Find where the given text appears and provide that cell's center as [X, Y] coordinate. 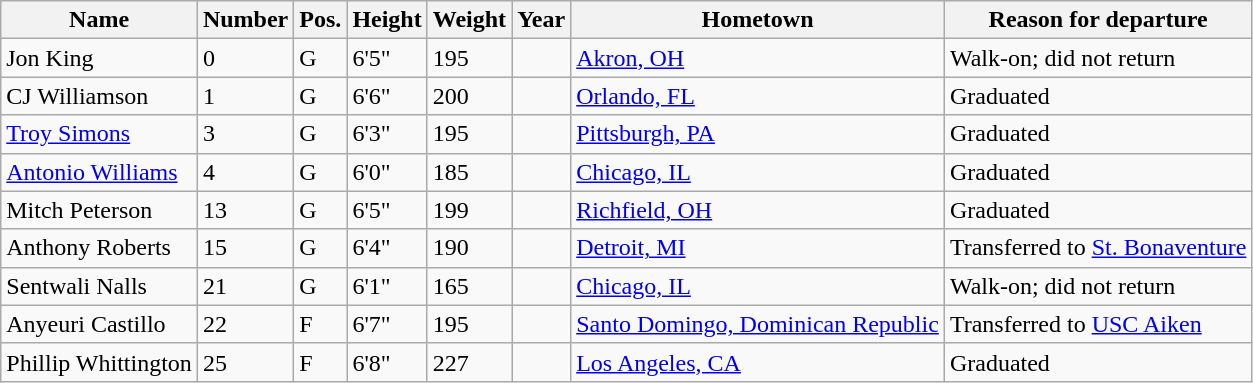
190 [469, 248]
21 [245, 286]
6'1" [387, 286]
Mitch Peterson [100, 210]
3 [245, 134]
200 [469, 96]
227 [469, 362]
Transferred to USC Aiken [1098, 324]
199 [469, 210]
1 [245, 96]
CJ Williamson [100, 96]
4 [245, 172]
6'7" [387, 324]
6'6" [387, 96]
6'4" [387, 248]
Akron, OH [758, 58]
25 [245, 362]
Richfield, OH [758, 210]
Detroit, MI [758, 248]
Hometown [758, 20]
Height [387, 20]
Reason for departure [1098, 20]
Anyeuri Castillo [100, 324]
22 [245, 324]
Antonio Williams [100, 172]
Jon King [100, 58]
6'0" [387, 172]
0 [245, 58]
Anthony Roberts [100, 248]
Name [100, 20]
Pos. [320, 20]
15 [245, 248]
6'3" [387, 134]
13 [245, 210]
Number [245, 20]
Troy Simons [100, 134]
Los Angeles, CA [758, 362]
6'8" [387, 362]
Santo Domingo, Dominican Republic [758, 324]
Transferred to St. Bonaventure [1098, 248]
Weight [469, 20]
Sentwali Nalls [100, 286]
165 [469, 286]
185 [469, 172]
Orlando, FL [758, 96]
Pittsburgh, PA [758, 134]
Phillip Whittington [100, 362]
Year [542, 20]
